Pinpoint the cell where the given text exists, returning its [X, Y] midpoint coordinate. 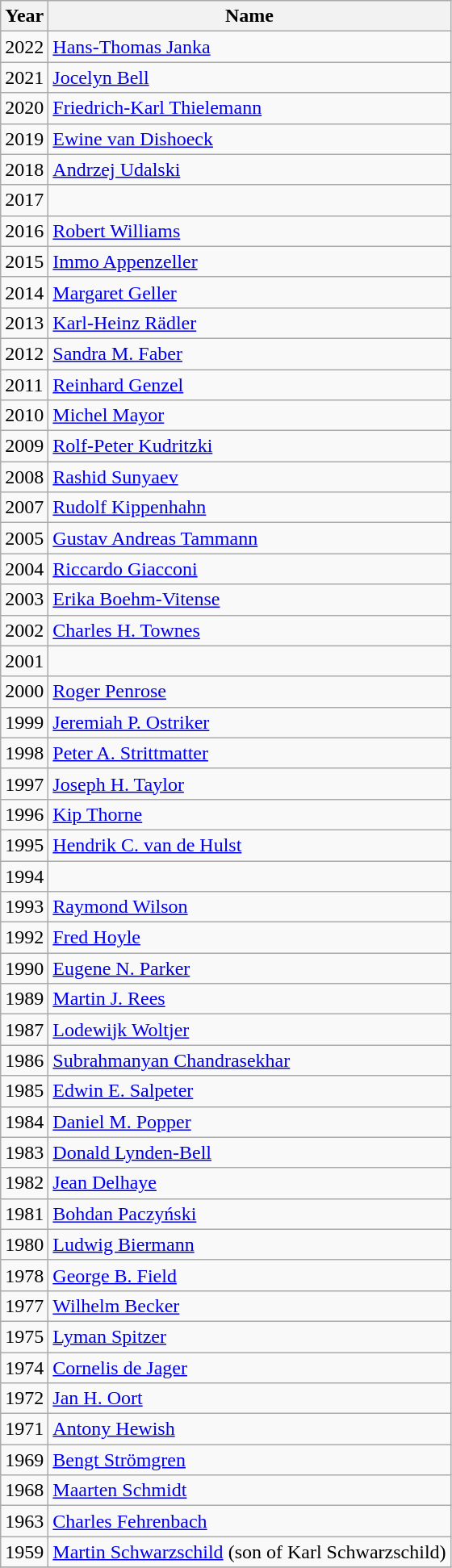
Michel Mayor [249, 416]
Robert Williams [249, 231]
2002 [24, 630]
Donald Lynden-Bell [249, 1152]
1984 [24, 1122]
Reinhard Genzel [249, 385]
Martin J. Rees [249, 999]
1963 [24, 1521]
Fred Hoyle [249, 938]
1981 [24, 1214]
Ludwig Biermann [249, 1244]
Jean Delhaye [249, 1183]
Jeremiah P. Ostriker [249, 722]
Charles H. Townes [249, 630]
2005 [24, 538]
1985 [24, 1091]
Joseph H. Taylor [249, 784]
Antony Hewish [249, 1429]
1971 [24, 1429]
2004 [24, 569]
1959 [24, 1552]
Peter A. Strittmatter [249, 753]
2003 [24, 600]
Kip Thorne [249, 814]
2010 [24, 416]
1989 [24, 999]
Daniel M. Popper [249, 1122]
George B. Field [249, 1275]
Ewine van Dishoeck [249, 139]
2014 [24, 292]
1968 [24, 1491]
Roger Penrose [249, 692]
2016 [24, 231]
2007 [24, 508]
1996 [24, 814]
Cornelis de Jager [249, 1368]
Rashid Sunyaev [249, 477]
2019 [24, 139]
Martin Schwarzschild (son of Karl Schwarzschild) [249, 1552]
1987 [24, 1030]
Karl-Heinz Rädler [249, 323]
2020 [24, 108]
2009 [24, 446]
2001 [24, 661]
Bohdan Paczyński [249, 1214]
Raymond Wilson [249, 907]
1998 [24, 753]
Riccardo Giacconi [249, 569]
1993 [24, 907]
Margaret Geller [249, 292]
1992 [24, 938]
Subrahmanyan Chandrasekhar [249, 1060]
2015 [24, 261]
1982 [24, 1183]
2011 [24, 385]
Edwin E. Salpeter [249, 1091]
2013 [24, 323]
Erika Boehm-Vitense [249, 600]
Bengt Strömgren [249, 1460]
Wilhelm Becker [249, 1306]
2017 [24, 200]
Charles Fehrenbach [249, 1521]
Jocelyn Bell [249, 77]
Name [249, 16]
2018 [24, 169]
1986 [24, 1060]
Lodewijk Woltjer [249, 1030]
1977 [24, 1306]
2008 [24, 477]
Sandra M. Faber [249, 353]
Friedrich-Karl Thielemann [249, 108]
1974 [24, 1368]
Rolf-Peter Kudritzki [249, 446]
1999 [24, 722]
1978 [24, 1275]
1990 [24, 968]
2012 [24, 353]
1975 [24, 1336]
Hendrik C. van de Hulst [249, 845]
Rudolf Kippenhahn [249, 508]
Maarten Schmidt [249, 1491]
2021 [24, 77]
Immo Appenzeller [249, 261]
2000 [24, 692]
Lyman Spitzer [249, 1336]
1995 [24, 845]
Gustav Andreas Tammann [249, 538]
1969 [24, 1460]
Jan H. Oort [249, 1399]
2022 [24, 47]
1972 [24, 1399]
Eugene N. Parker [249, 968]
Andrzej Udalski [249, 169]
1983 [24, 1152]
Year [24, 16]
1994 [24, 876]
Hans-Thomas Janka [249, 47]
1997 [24, 784]
1980 [24, 1244]
